Scan for the cell matching the given text and deliver its (x, y) coordinate at center. 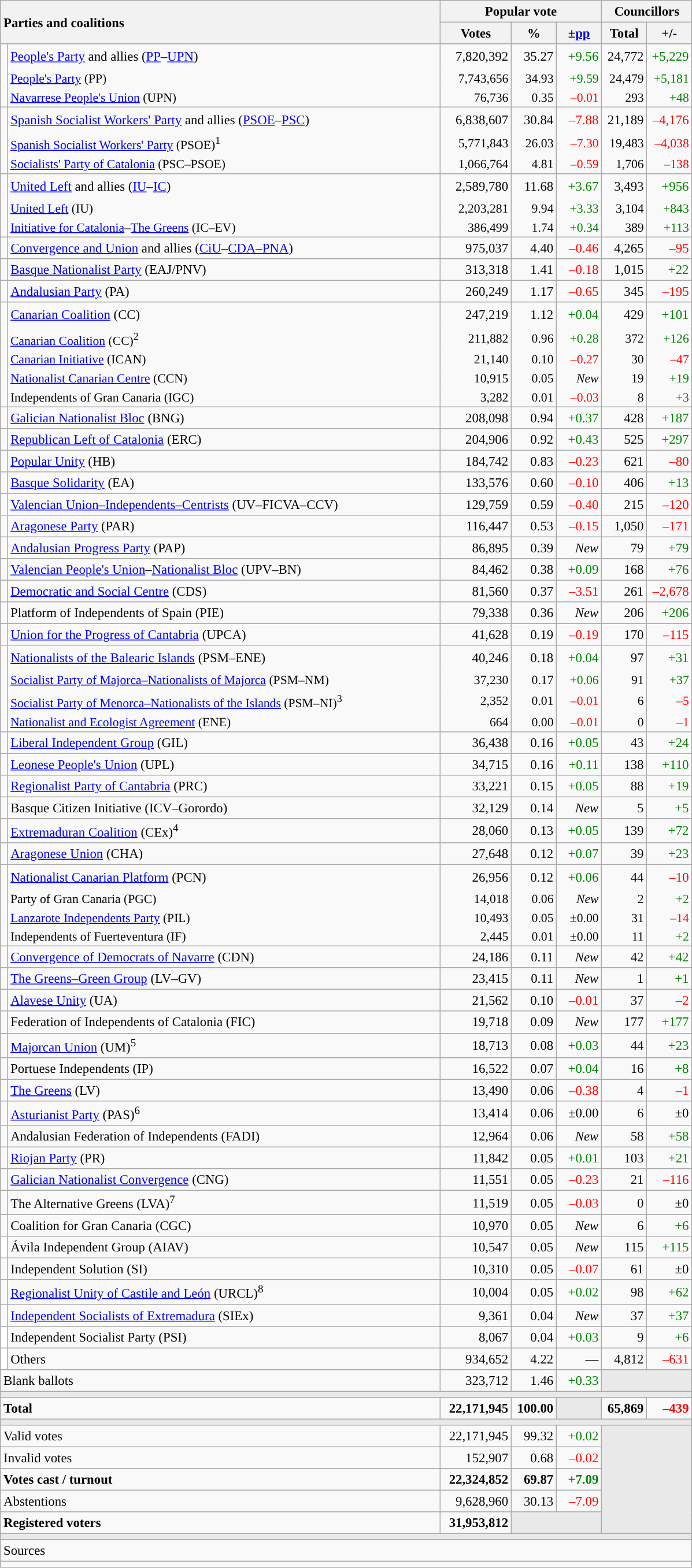
Socialists' Party of Catalonia (PSC–PSOE) (224, 164)
+0.11 (579, 764)
0.37 (534, 592)
975,037 (475, 248)
170 (624, 635)
–439 (669, 1409)
36,438 (475, 742)
10,915 (475, 378)
Basque Solidarity (EA) (224, 483)
People's Party and allies (PP–UPN) (224, 57)
28,060 (475, 831)
Independents of Gran Canaria (IGC) (224, 397)
43 (624, 742)
97 (624, 659)
215 (624, 504)
39 (624, 854)
98 (624, 1292)
Andalusian Party (PA) (224, 291)
7,743,656 (475, 79)
Popular vote (520, 12)
United Left and allies (IU–IC) (224, 186)
0.60 (534, 483)
–0.07 (579, 1269)
33,221 (475, 786)
129,759 (475, 504)
–0.40 (579, 504)
Alavese Unity (UA) (224, 1001)
The Alternative Greens (LVA)7 (224, 1203)
79,338 (475, 613)
13,490 (475, 1090)
+62 (669, 1292)
Galician Nationalist Convergence (CNG) (224, 1180)
–0.18 (579, 269)
Basque Nationalist Party (EAJ/PNV) (224, 269)
261 (624, 592)
24,186 (475, 957)
61 (624, 1269)
0.09 (534, 1023)
2,589,780 (475, 186)
84,462 (475, 570)
429 (624, 314)
Galician Nationalist Bloc (BNG) (224, 418)
United Left (IU) (224, 208)
+0.09 (579, 570)
–95 (669, 248)
99.32 (534, 1436)
16 (624, 1068)
+5,229 (669, 57)
31,953,812 (475, 1523)
Union for the Progress of Cantabria (UPCA) (224, 635)
+/- (669, 34)
11,842 (475, 1158)
Coalition for Gran Canaria (CGC) (224, 1226)
Nationalist Canarian Platform (PCN) (224, 877)
Ávila Independent Group (AIAV) (224, 1247)
58 (624, 1136)
37,230 (475, 679)
0.14 (534, 808)
24,772 (624, 57)
Blank ballots (221, 1380)
139 (624, 831)
–7.88 (579, 119)
152,907 (475, 1458)
–7.30 (579, 143)
+5 (669, 808)
0.53 (534, 526)
–0.59 (579, 164)
+22 (669, 269)
Extremaduran Coalition (CEx)4 (224, 831)
–0.65 (579, 291)
19,483 (624, 143)
Asturianist Party (PAS)6 (224, 1113)
+58 (669, 1136)
–120 (669, 504)
Valencian People's Union–Nationalist Bloc (UPV–BN) (224, 570)
Canarian Coalition (CC)2 (224, 339)
30 (624, 359)
Others (224, 1359)
69.87 (534, 1480)
103 (624, 1158)
–47 (669, 359)
1 (624, 979)
+956 (669, 186)
Registered voters (221, 1523)
+3.33 (579, 208)
+0.37 (579, 418)
–0.02 (579, 1458)
–171 (669, 526)
10,547 (475, 1247)
0.92 (534, 440)
1.41 (534, 269)
Party of Gran Canaria (PGC) (224, 899)
16,522 (475, 1068)
Nationalist Canarian Centre (CCN) (224, 378)
–115 (669, 635)
–0.38 (579, 1090)
0.15 (534, 786)
9,361 (475, 1316)
+7.09 (579, 1480)
10,493 (475, 917)
31 (624, 917)
177 (624, 1023)
People's Party (PP) (224, 79)
4,265 (624, 248)
116,447 (475, 526)
9,628,960 (475, 1502)
Parties and coalitions (221, 22)
Liberal Independent Group (GIL) (224, 742)
76,736 (475, 97)
Federation of Independents of Catalonia (FIC) (224, 1023)
Nationalist and Ecologist Agreement (ENE) (224, 722)
204,906 (475, 440)
% (534, 34)
0.00 (534, 722)
4.40 (534, 248)
Regionalist Party of Cantabria (PRC) (224, 786)
11 (624, 936)
184,742 (475, 461)
–195 (669, 291)
+24 (669, 742)
323,712 (475, 1380)
10,970 (475, 1226)
–0.27 (579, 359)
+9.56 (579, 57)
Aragonese Party (PAR) (224, 526)
Independent Solution (SI) (224, 1269)
+843 (669, 208)
Valid votes (221, 1436)
1.46 (534, 1380)
35.27 (534, 57)
Socialist Party of Majorca–Nationalists of Majorca (PSM–NM) (224, 679)
30.13 (534, 1502)
Votes cast / turnout (221, 1480)
0.17 (534, 679)
525 (624, 440)
Councillors (647, 12)
±pp (579, 34)
21,189 (624, 119)
1,706 (624, 164)
372 (624, 339)
389 (624, 226)
34,715 (475, 764)
100.00 (534, 1409)
+206 (669, 613)
Convergence of Democrats of Navarre (CDN) (224, 957)
2,352 (475, 701)
–0.46 (579, 248)
+113 (669, 226)
4.81 (534, 164)
5,771,843 (475, 143)
Spanish Socialist Workers' Party (PSOE)1 (224, 143)
Platform of Independents of Spain (PIE) (224, 613)
14,018 (475, 899)
3,104 (624, 208)
+0.07 (579, 854)
26,956 (475, 877)
1.74 (534, 226)
0.35 (534, 97)
91 (624, 679)
4,812 (624, 1359)
27,648 (475, 854)
664 (475, 722)
–138 (669, 164)
Portuese Independents (IP) (224, 1068)
4.22 (534, 1359)
–5 (669, 701)
0.36 (534, 613)
–2 (669, 1001)
Republican Left of Catalonia (ERC) (224, 440)
9 (624, 1337)
Valencian Union–Independents–Centrists (UV–FICVA–CCV) (224, 504)
+110 (669, 764)
0.38 (534, 570)
+5,181 (669, 79)
11,519 (475, 1203)
1,066,764 (475, 164)
+0.01 (579, 1158)
115 (624, 1247)
21,562 (475, 1001)
–0.10 (579, 483)
Aragonese Union (CHA) (224, 854)
65,869 (624, 1409)
0.13 (534, 831)
6,838,607 (475, 119)
10,004 (475, 1292)
0.96 (534, 339)
11,551 (475, 1180)
21,140 (475, 359)
18,713 (475, 1045)
211,882 (475, 339)
Abstentions (221, 1502)
0.59 (534, 504)
+42 (669, 957)
0.39 (534, 548)
+13 (669, 483)
21 (624, 1180)
0.19 (534, 635)
The Greens (LV) (224, 1090)
–4,038 (669, 143)
0.94 (534, 418)
208,098 (475, 418)
–10 (669, 877)
+177 (669, 1023)
3,493 (624, 186)
Popular Unity (HB) (224, 461)
Convergence and Union and allies (CiU–CDA–PNA) (224, 248)
86,895 (475, 548)
+48 (669, 97)
26.03 (534, 143)
–2,678 (669, 592)
8,067 (475, 1337)
+1 (669, 979)
Andalusian Federation of Independents (FADI) (224, 1136)
–80 (669, 461)
42 (624, 957)
The Greens–Green Group (LV–GV) (224, 979)
260,249 (475, 291)
0.68 (534, 1458)
Majorcan Union (UM)5 (224, 1045)
0.07 (534, 1068)
11.68 (534, 186)
19 (624, 378)
1.17 (534, 291)
12,964 (475, 1136)
Invalid votes (221, 1458)
30.84 (534, 119)
13,414 (475, 1113)
168 (624, 570)
2 (624, 899)
79 (624, 548)
Regionalist Unity of Castile and León (URCL)8 (224, 1292)
1,050 (624, 526)
Votes (475, 34)
Independent Socialist Party (PSI) (224, 1337)
Canarian Coalition (CC) (224, 314)
313,318 (475, 269)
3,282 (475, 397)
+21 (669, 1158)
+9.59 (579, 79)
+3.67 (579, 186)
2,445 (475, 936)
19,718 (475, 1023)
24,479 (624, 79)
934,652 (475, 1359)
+0.28 (579, 339)
–14 (669, 917)
+0.43 (579, 440)
293 (624, 97)
+101 (669, 314)
Sources (346, 1551)
34.93 (534, 79)
40,246 (475, 659)
23,415 (475, 979)
+3 (669, 397)
Independent Socialists of Extremadura (SIEx) (224, 1316)
4 (624, 1090)
138 (624, 764)
+79 (669, 548)
+297 (669, 440)
Riojan Party (PR) (224, 1158)
386,499 (475, 226)
+8 (669, 1068)
406 (624, 483)
8 (624, 397)
Socialist Party of Menorca–Nationalists of the Islands (PSM–NI)3 (224, 701)
133,576 (475, 483)
247,219 (475, 314)
9.94 (534, 208)
+187 (669, 418)
621 (624, 461)
2,203,281 (475, 208)
0.08 (534, 1045)
Spanish Socialist Workers' Party and allies (PSOE–PSC) (224, 119)
Basque Citizen Initiative (ICV–Gorordo) (224, 808)
81,560 (475, 592)
+115 (669, 1247)
–631 (669, 1359)
+31 (669, 659)
Independents of Fuerteventura (IF) (224, 936)
10,310 (475, 1269)
–7.09 (579, 1502)
88 (624, 786)
32,129 (475, 808)
1,015 (624, 269)
41,628 (475, 635)
Leonese People's Union (UPL) (224, 764)
+126 (669, 339)
–116 (669, 1180)
1.12 (534, 314)
Initiative for Catalonia–The Greens (IC–EV) (224, 226)
22,324,852 (475, 1480)
428 (624, 418)
7,820,392 (475, 57)
345 (624, 291)
— (579, 1359)
–4,176 (669, 119)
Andalusian Progress Party (PAP) (224, 548)
Lanzarote Independents Party (PIL) (224, 917)
–3.51 (579, 592)
+0.34 (579, 226)
+76 (669, 570)
5 (624, 808)
206 (624, 613)
Navarrese People's Union (UPN) (224, 97)
+0.33 (579, 1380)
–0.15 (579, 526)
Nationalists of the Balearic Islands (PSM–ENE) (224, 659)
0.18 (534, 659)
–0.19 (579, 635)
Democratic and Social Centre (CDS) (224, 592)
+72 (669, 831)
Canarian Initiative (ICAN) (224, 359)
0.83 (534, 461)
